Determine the [x, y] coordinate at the center of the cell enclosing the given text.  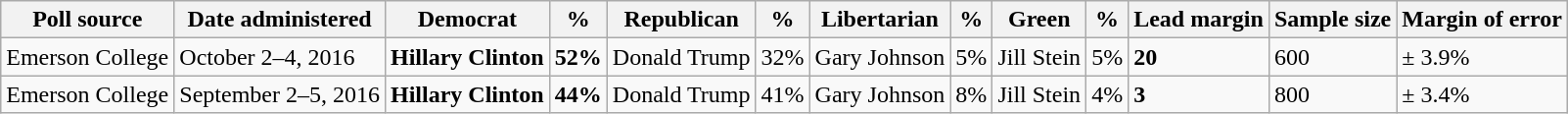
4% [1108, 94]
20 [1199, 57]
Democrat [467, 20]
600 [1332, 57]
Date administered [280, 20]
Sample size [1332, 20]
Poll source [88, 20]
800 [1332, 94]
44% [577, 94]
October 2–4, 2016 [280, 57]
52% [577, 57]
September 2–5, 2016 [280, 94]
Republican [681, 20]
± 3.9% [1482, 57]
8% [971, 94]
Libertarian [880, 20]
3 [1199, 94]
Margin of error [1482, 20]
32% [783, 57]
± 3.4% [1482, 94]
Lead margin [1199, 20]
Green [1039, 20]
41% [783, 94]
